Scan for the cell matching the given text and deliver its [x, y] coordinate at center. 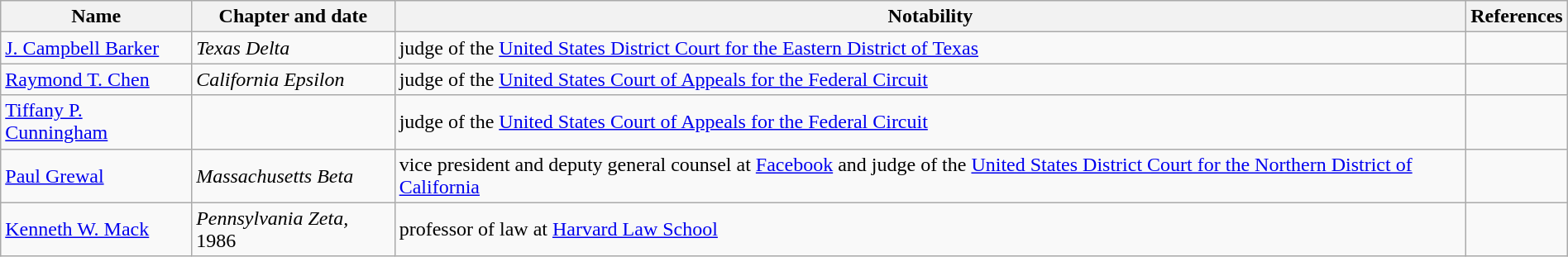
professor of law at Harvard Law School [930, 230]
Kenneth W. Mack [96, 230]
Tiffany P. Cunningham [96, 122]
Texas Delta [294, 48]
Pennsylvania Zeta, 1986 [294, 230]
Massachusetts Beta [294, 175]
References [1517, 17]
Chapter and date [294, 17]
judge of the United States District Court for the Eastern District of Texas [930, 48]
J. Campbell Barker [96, 48]
Paul Grewal [96, 175]
vice president and deputy general counsel at Facebook and judge of the United States District Court for the Northern District of California [930, 175]
Name [96, 17]
California Epsilon [294, 79]
Raymond T. Chen [96, 79]
Notability [930, 17]
